Detect which cell encompasses the target text, then output its (x, y) center coordinate. 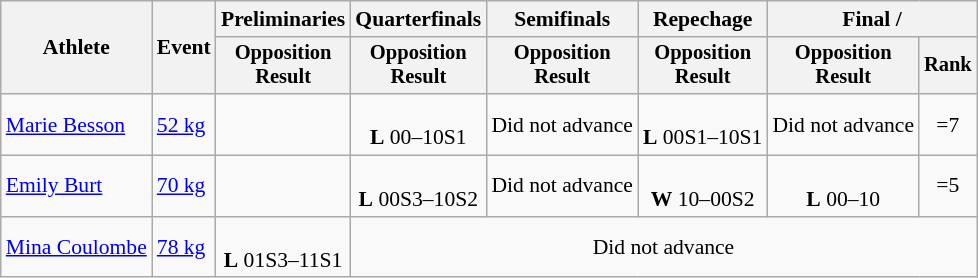
Mina Coulombe (76, 248)
78 kg (184, 248)
Repechage (703, 19)
L 00–10 (843, 186)
Final / (872, 19)
W 10–00S2 (703, 186)
L 00S3–10S2 (418, 186)
Event (184, 48)
Preliminaries (283, 19)
L 00S1–10S1 (703, 124)
L 00–10S1 (418, 124)
Semifinals (562, 19)
Emily Burt (76, 186)
52 kg (184, 124)
70 kg (184, 186)
=5 (948, 186)
=7 (948, 124)
Marie Besson (76, 124)
Athlete (76, 48)
Quarterfinals (418, 19)
Rank (948, 66)
L 01S3–11S1 (283, 248)
